Locate the cell with the specified text and output its (X, Y) center coordinate. 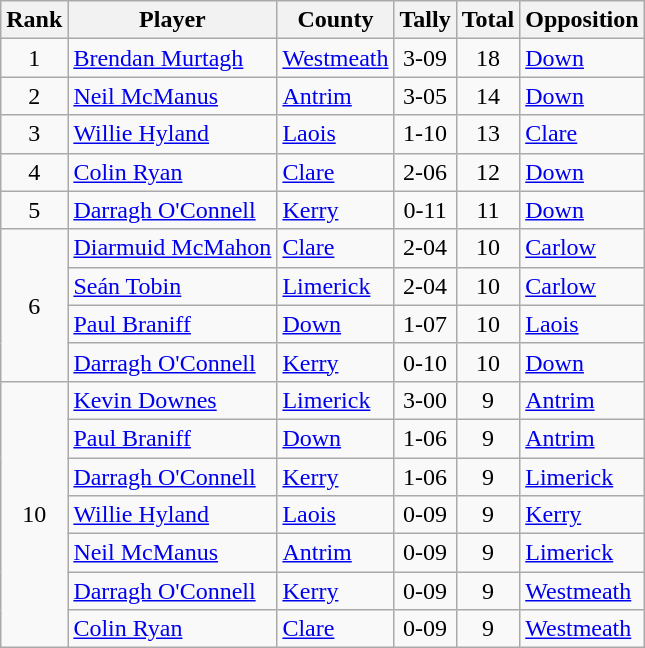
Seán Tobin (172, 286)
1-07 (425, 324)
1-10 (425, 134)
0-11 (425, 210)
13 (488, 134)
Opposition (582, 20)
5 (34, 210)
3-05 (425, 96)
2 (34, 96)
Diarmuid McMahon (172, 248)
3-00 (425, 400)
Rank (34, 20)
2-06 (425, 172)
12 (488, 172)
1 (34, 58)
14 (488, 96)
Total (488, 20)
0-10 (425, 362)
4 (34, 172)
Player (172, 20)
18 (488, 58)
11 (488, 210)
6 (34, 305)
Kevin Downes (172, 400)
County (336, 20)
Brendan Murtagh (172, 58)
3 (34, 134)
Tally (425, 20)
3-09 (425, 58)
